Return [x, y] of the center of cell containing provided text 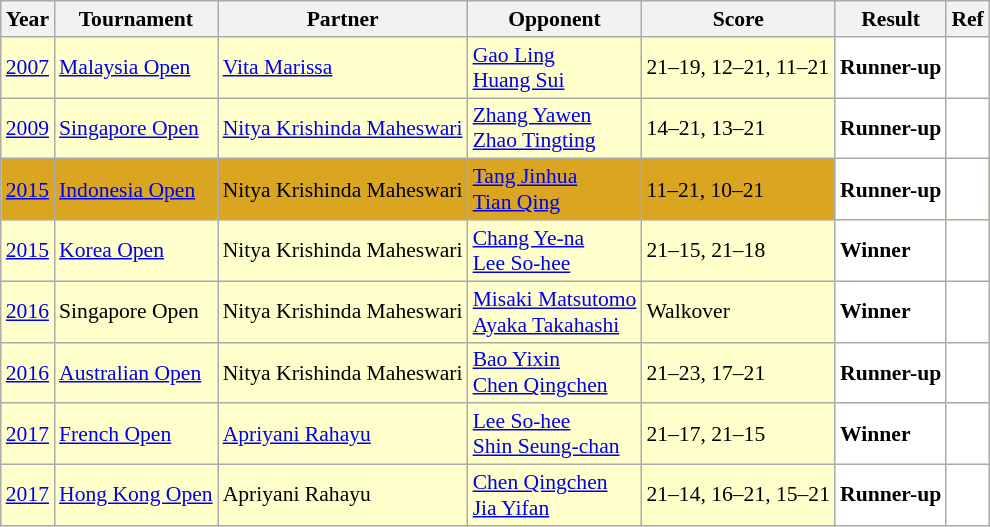
Zhang Yawen Zhao Tingting [555, 128]
2007 [28, 68]
Vita Marissa [343, 68]
Chang Ye-na Lee So-hee [555, 250]
11–21, 10–21 [738, 190]
Bao Yixin Chen Qingchen [555, 372]
Score [738, 19]
21–17, 21–15 [738, 434]
Partner [343, 19]
Malaysia Open [136, 68]
21–19, 12–21, 11–21 [738, 68]
Chen Qingchen Jia Yifan [555, 496]
Gao Ling Huang Sui [555, 68]
Australian Open [136, 372]
14–21, 13–21 [738, 128]
Misaki Matsutomo Ayaka Takahashi [555, 312]
Opponent [555, 19]
21–15, 21–18 [738, 250]
Hong Kong Open [136, 496]
Lee So-hee Shin Seung-chan [555, 434]
Tang Jinhua Tian Qing [555, 190]
2009 [28, 128]
Result [890, 19]
Tournament [136, 19]
21–23, 17–21 [738, 372]
Ref [967, 19]
Year [28, 19]
Indonesia Open [136, 190]
Walkover [738, 312]
French Open [136, 434]
Korea Open [136, 250]
21–14, 16–21, 15–21 [738, 496]
